Return [x, y] of the center of cell containing provided text 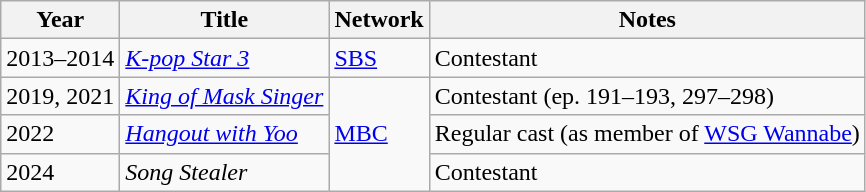
King of Mask Singer [224, 96]
Network [379, 20]
Song Stealer [224, 172]
SBS [379, 58]
Contestant (ep. 191–193, 297–298) [647, 96]
Notes [647, 20]
Regular cast (as member of WSG Wannabe) [647, 134]
MBC [379, 134]
2019, 2021 [60, 96]
2022 [60, 134]
2024 [60, 172]
Year [60, 20]
K-pop Star 3 [224, 58]
2013–2014 [60, 58]
Title [224, 20]
Hangout with Yoo [224, 134]
